Locate the cell with the specified text and output its (x, y) center coordinate. 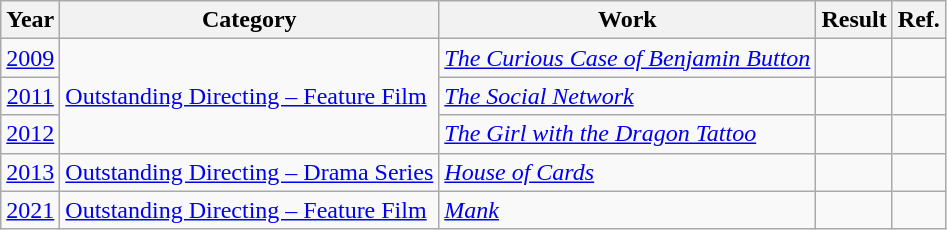
Work (628, 20)
The Curious Case of Benjamin Button (628, 58)
2009 (30, 58)
Result (854, 20)
Mank (628, 210)
Ref. (918, 20)
House of Cards (628, 172)
Year (30, 20)
The Social Network (628, 96)
The Girl with the Dragon Tattoo (628, 134)
Outstanding Directing – Drama Series (250, 172)
Category (250, 20)
2011 (30, 96)
2013 (30, 172)
2012 (30, 134)
2021 (30, 210)
